Return the (x, y) coordinate for the center point of the cell that contains the specified text.  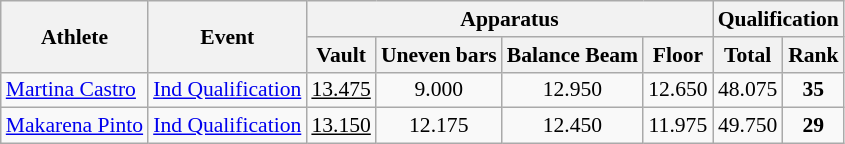
12.450 (572, 126)
48.075 (748, 90)
12.650 (678, 90)
Apparatus (509, 19)
13.150 (340, 126)
11.975 (678, 126)
12.950 (572, 90)
Balance Beam (572, 55)
49.750 (748, 126)
Uneven bars (439, 55)
Total (748, 55)
Rank (814, 55)
12.175 (439, 126)
Vault (340, 55)
35 (814, 90)
Qualification (778, 19)
Athlete (74, 36)
9.000 (439, 90)
Makarena Pinto (74, 126)
Event (227, 36)
Floor (678, 55)
29 (814, 126)
13.475 (340, 90)
Martina Castro (74, 90)
